Output the (x, y) coordinate of the center of the cell containing the given text.  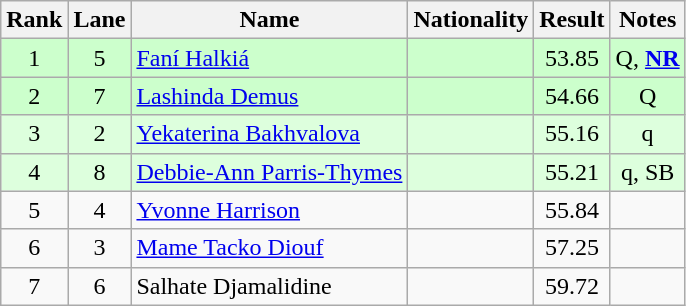
Lane (100, 20)
Result (572, 20)
8 (100, 172)
59.72 (572, 286)
53.85 (572, 58)
Salhate Djamalidine (270, 286)
Rank (34, 20)
Lashinda Demus (270, 96)
q, SB (648, 172)
54.66 (572, 96)
Mame Tacko Diouf (270, 248)
55.16 (572, 134)
Debbie-Ann Parris-Thymes (270, 172)
Q, NR (648, 58)
Faní Halkiá (270, 58)
Notes (648, 20)
Yekaterina Bakhvalova (270, 134)
q (648, 134)
55.21 (572, 172)
57.25 (572, 248)
Nationality (471, 20)
Yvonne Harrison (270, 210)
1 (34, 58)
Q (648, 96)
55.84 (572, 210)
Name (270, 20)
